Provide the [x, y] coordinate of the cell's center where the given text is located.  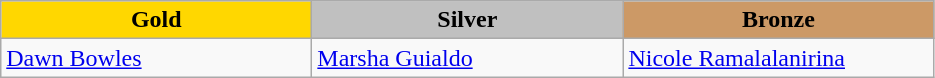
Marsha Guialdo [468, 58]
Silver [468, 20]
Gold [156, 20]
Dawn Bowles [156, 58]
Bronze [778, 20]
Nicole Ramalalanirina [778, 58]
